Provide the (x, y) coordinate of the cell's center where the given text is located.  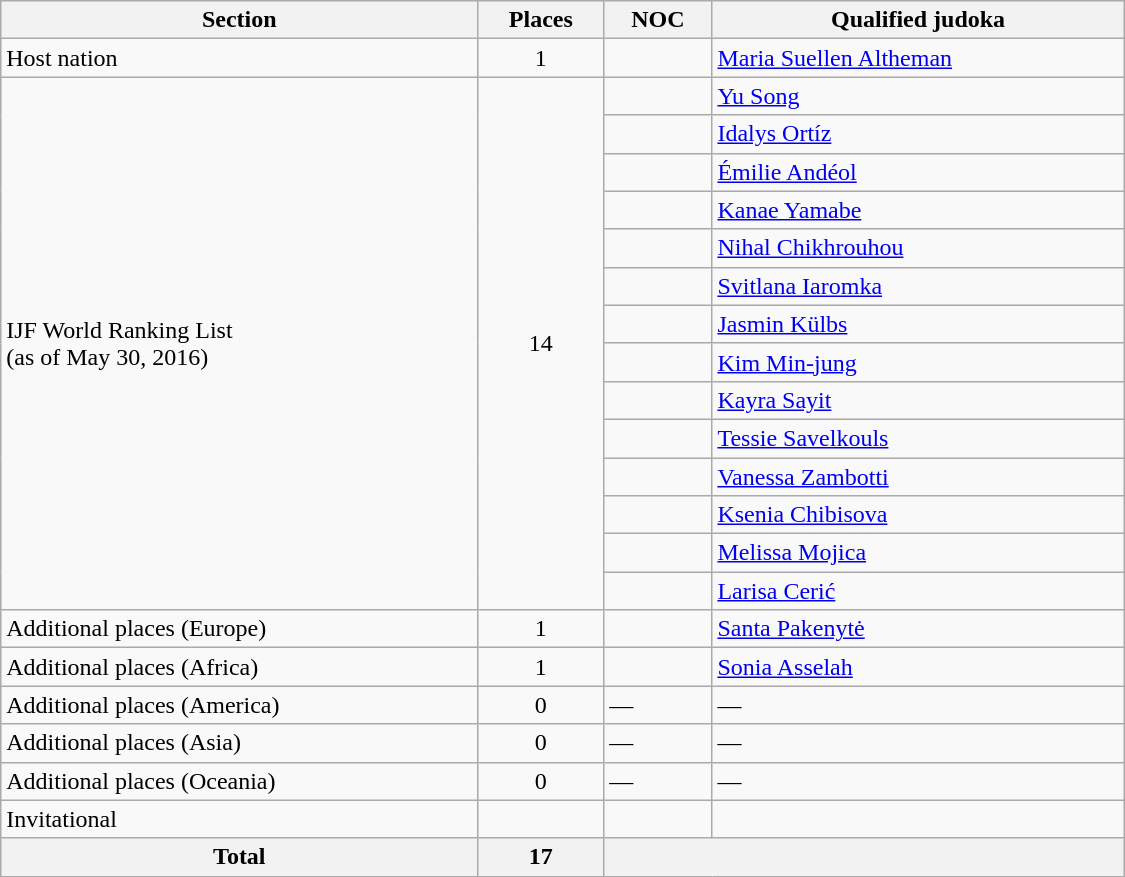
Melissa Mojica (918, 553)
Tessie Savelkouls (918, 438)
Total (240, 857)
Host nation (240, 58)
Sonia Asselah (918, 667)
Additional places (America) (240, 705)
Larisa Cerić (918, 591)
Vanessa Zambotti (918, 477)
Svitlana Iaromka (918, 286)
Ksenia Chibisova (918, 515)
Additional places (Oceania) (240, 781)
Invitational (240, 819)
IJF World Ranking List(as of May 30, 2016) (240, 344)
Additional places (Asia) (240, 743)
Kim Min-jung (918, 362)
Additional places (Europe) (240, 629)
Section (240, 20)
Yu Song (918, 96)
Santa Pakenytė (918, 629)
Additional places (Africa) (240, 667)
Idalys Ortíz (918, 134)
Jasmin Külbs (918, 324)
Kanae Yamabe (918, 210)
Places (541, 20)
Émilie Andéol (918, 172)
14 (541, 344)
Qualified judoka (918, 20)
17 (541, 857)
Nihal Chikhrouhou (918, 248)
NOC (658, 20)
Maria Suellen Altheman (918, 58)
Kayra Sayit (918, 400)
